Return [x, y] of the center of cell containing provided text 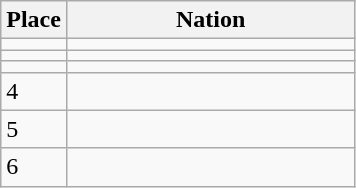
Nation [210, 20]
5 [34, 129]
Place [34, 20]
4 [34, 91]
6 [34, 167]
